Determine the (x, y) coordinate at the center of the cell enclosing the given text.  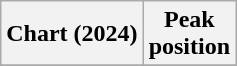
Peakposition (189, 34)
Chart (2024) (72, 34)
